Identify which cell holds the provided text, then report its [x, y] central coordinate. 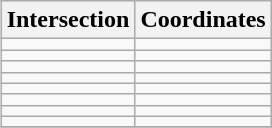
Intersection [68, 20]
Coordinates [203, 20]
